Return (X, Y) of the center of cell containing provided text 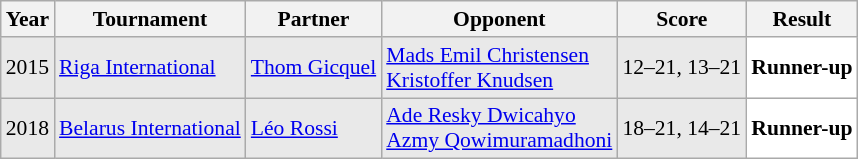
Léo Rossi (314, 128)
Thom Gicquel (314, 68)
Riga International (150, 68)
Score (682, 19)
2018 (28, 128)
Mads Emil Christensen Kristoffer Knudsen (499, 68)
Tournament (150, 19)
Ade Resky Dwicahyo Azmy Qowimuramadhoni (499, 128)
Year (28, 19)
18–21, 14–21 (682, 128)
Result (802, 19)
12–21, 13–21 (682, 68)
2015 (28, 68)
Partner (314, 19)
Belarus International (150, 128)
Opponent (499, 19)
